Provide the [X, Y] coordinate of the cell's center where the given text is located.  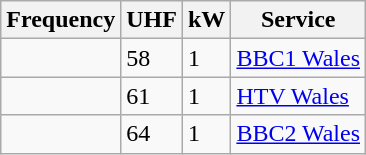
HTV Wales [298, 96]
64 [152, 134]
Frequency [61, 20]
kW [206, 20]
UHF [152, 20]
BBC1 Wales [298, 58]
Service [298, 20]
61 [152, 96]
BBC2 Wales [298, 134]
58 [152, 58]
